Find where the given text appears and provide that cell's center as (x, y) coordinate. 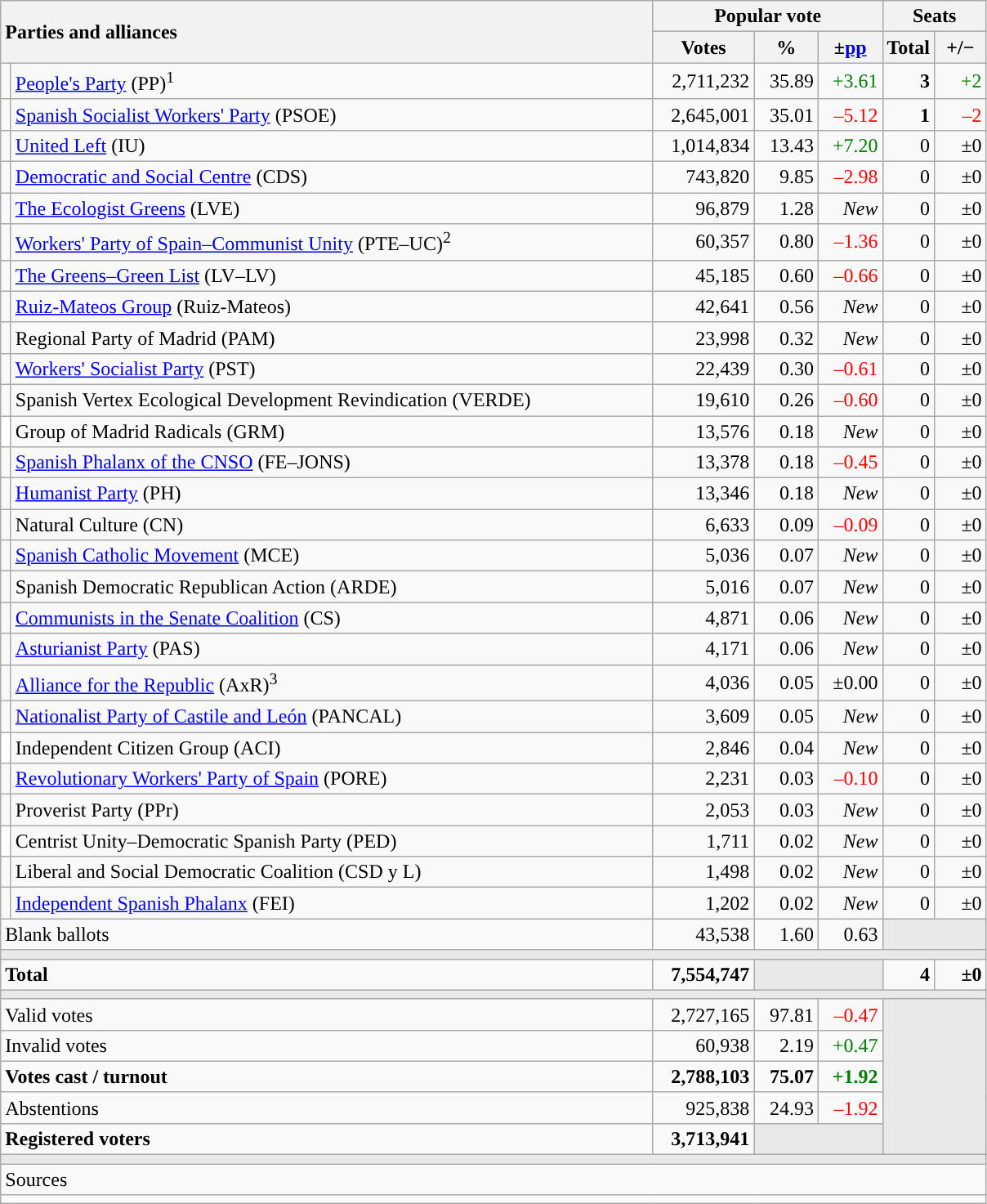
1,711 (703, 841)
Ruiz-Mateos Group (Ruiz-Mateos) (332, 307)
Popular vote (768, 16)
4,171 (703, 649)
–0.09 (850, 525)
6,633 (703, 525)
0.09 (786, 525)
35.01 (786, 114)
2,645,001 (703, 114)
–1.92 (850, 1108)
Spanish Catholic Movement (MCE) (332, 556)
9.85 (786, 177)
1.60 (786, 934)
0.60 (786, 275)
Sources (493, 1179)
Seats (935, 16)
4,871 (703, 618)
4 (909, 974)
1,202 (703, 903)
Workers' Party of Spain–Communist Unity (PTE–UC)2 (332, 242)
Spanish Phalanx of the CNSO (FE–JONS) (332, 463)
45,185 (703, 275)
Independent Citizen Group (ACI) (332, 748)
0.30 (786, 369)
22,439 (703, 369)
0.04 (786, 748)
–5.12 (850, 114)
% (786, 47)
Invalid votes (327, 1045)
+7.20 (850, 145)
Independent Spanish Phalanx (FEI) (332, 903)
0.63 (850, 934)
±pp (850, 47)
2,711,232 (703, 82)
Democratic and Social Centre (CDS) (332, 177)
Centrist Unity–Democratic Spanish Party (PED) (332, 841)
13,576 (703, 432)
Parties and alliances (327, 32)
Asturianist Party (PAS) (332, 649)
Workers' Socialist Party (PST) (332, 369)
96,879 (703, 208)
+2 (961, 82)
3 (909, 82)
+/− (961, 47)
–1.36 (850, 242)
13.43 (786, 145)
Regional Party of Madrid (PAM) (332, 338)
13,346 (703, 494)
1.28 (786, 208)
–0.47 (850, 1014)
2.19 (786, 1045)
+0.47 (850, 1045)
43,538 (703, 934)
4,036 (703, 683)
1,498 (703, 872)
Alliance for the Republic (AxR)3 (332, 683)
24.93 (786, 1108)
13,378 (703, 463)
Communists in the Senate Coalition (CS) (332, 618)
2,788,103 (703, 1076)
Spanish Vertex Ecological Development Revindication (VERDE) (332, 400)
Abstentions (327, 1108)
75.07 (786, 1076)
–0.10 (850, 779)
5,036 (703, 556)
23,998 (703, 338)
Spanish Socialist Workers' Party (PSOE) (332, 114)
–0.61 (850, 369)
Proverist Party (PPr) (332, 810)
–2 (961, 114)
Revolutionary Workers' Party of Spain (PORE) (332, 779)
97.81 (786, 1014)
+1.92 (850, 1076)
The Greens–Green List (LV–LV) (332, 275)
Group of Madrid Radicals (GRM) (332, 432)
0.32 (786, 338)
3,713,941 (703, 1139)
2,053 (703, 810)
Spanish Democratic Republican Action (ARDE) (332, 587)
1,014,834 (703, 145)
–0.60 (850, 400)
Natural Culture (CN) (332, 525)
2,231 (703, 779)
42,641 (703, 307)
35.89 (786, 82)
3,609 (703, 717)
Registered voters (327, 1139)
743,820 (703, 177)
7,554,747 (703, 974)
±0.00 (850, 683)
0.56 (786, 307)
2,846 (703, 748)
925,838 (703, 1108)
–0.66 (850, 275)
The Ecologist Greens (LVE) (332, 208)
2,727,165 (703, 1014)
0.80 (786, 242)
0.26 (786, 400)
United Left (IU) (332, 145)
60,938 (703, 1045)
+3.61 (850, 82)
People's Party (PP)1 (332, 82)
Votes cast / turnout (327, 1076)
60,357 (703, 242)
–2.98 (850, 177)
Nationalist Party of Castile and León (PANCAL) (332, 717)
Votes (703, 47)
Blank ballots (327, 934)
Humanist Party (PH) (332, 494)
1 (909, 114)
5,016 (703, 587)
Valid votes (327, 1014)
19,610 (703, 400)
–0.45 (850, 463)
Liberal and Social Democratic Coalition (CSD y L) (332, 872)
